Find where the given text appears and provide that cell's center as (x, y) coordinate. 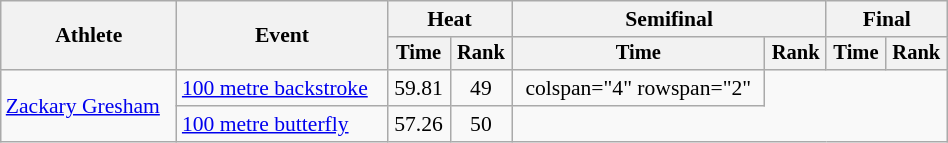
57.26 (418, 124)
100 metre backstroke (282, 88)
49 (481, 88)
59.81 (418, 88)
Semifinal (670, 19)
Athlete (89, 36)
Final (886, 19)
Heat (450, 19)
colspan="4" rowspan="2" (638, 88)
100 metre butterfly (282, 124)
Zackary Gresham (89, 106)
Event (282, 36)
50 (481, 124)
